Detect which cell encompasses the target text, then output its (X, Y) center coordinate. 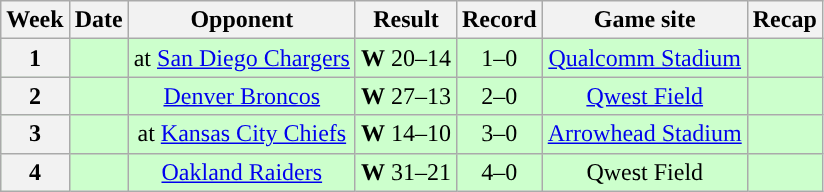
W 20–14 (406, 58)
3–0 (499, 134)
Result (406, 20)
at San Diego Chargers (242, 58)
Arrowhead Stadium (644, 134)
Date (98, 20)
W 14–10 (406, 134)
2 (35, 96)
Week (35, 20)
Opponent (242, 20)
Game site (644, 20)
W 27–13 (406, 96)
2–0 (499, 96)
3 (35, 134)
Record (499, 20)
4–0 (499, 172)
at Kansas City Chiefs (242, 134)
Qualcomm Stadium (644, 58)
4 (35, 172)
Denver Broncos (242, 96)
1–0 (499, 58)
1 (35, 58)
Recap (784, 20)
Oakland Raiders (242, 172)
W 31–21 (406, 172)
